Scan for the cell matching the given text and deliver its (X, Y) coordinate at center. 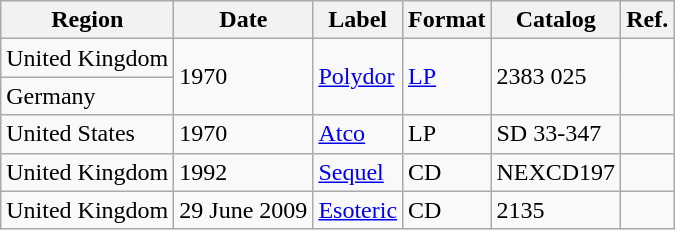
Ref. (648, 20)
Format (447, 20)
Date (244, 20)
2383 025 (556, 77)
Atco (358, 134)
Esoteric (358, 210)
Catalog (556, 20)
Label (358, 20)
29 June 2009 (244, 210)
SD 33-347 (556, 134)
Germany (88, 96)
NEXCD197 (556, 172)
1992 (244, 172)
Region (88, 20)
United States (88, 134)
Polydor (358, 77)
Sequel (358, 172)
2135 (556, 210)
